Capture the cell that displays the provided text and extract its (X, Y) central coordinate. 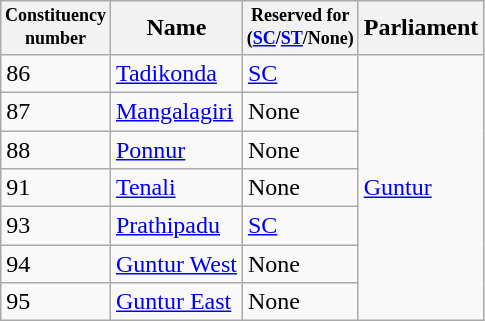
86 (56, 73)
Prathipadu (176, 226)
Constituency number (56, 28)
Mangalagiri (176, 111)
87 (56, 111)
Parliament (421, 28)
Reserved for(SC/ST/None) (300, 28)
93 (56, 226)
Tadikonda (176, 73)
Tenali (176, 188)
91 (56, 188)
Guntur West (176, 264)
88 (56, 150)
Ponnur (176, 150)
Name (176, 28)
95 (56, 302)
94 (56, 264)
Guntur East (176, 302)
Guntur (421, 187)
